Return [x, y] of the center of cell containing provided text 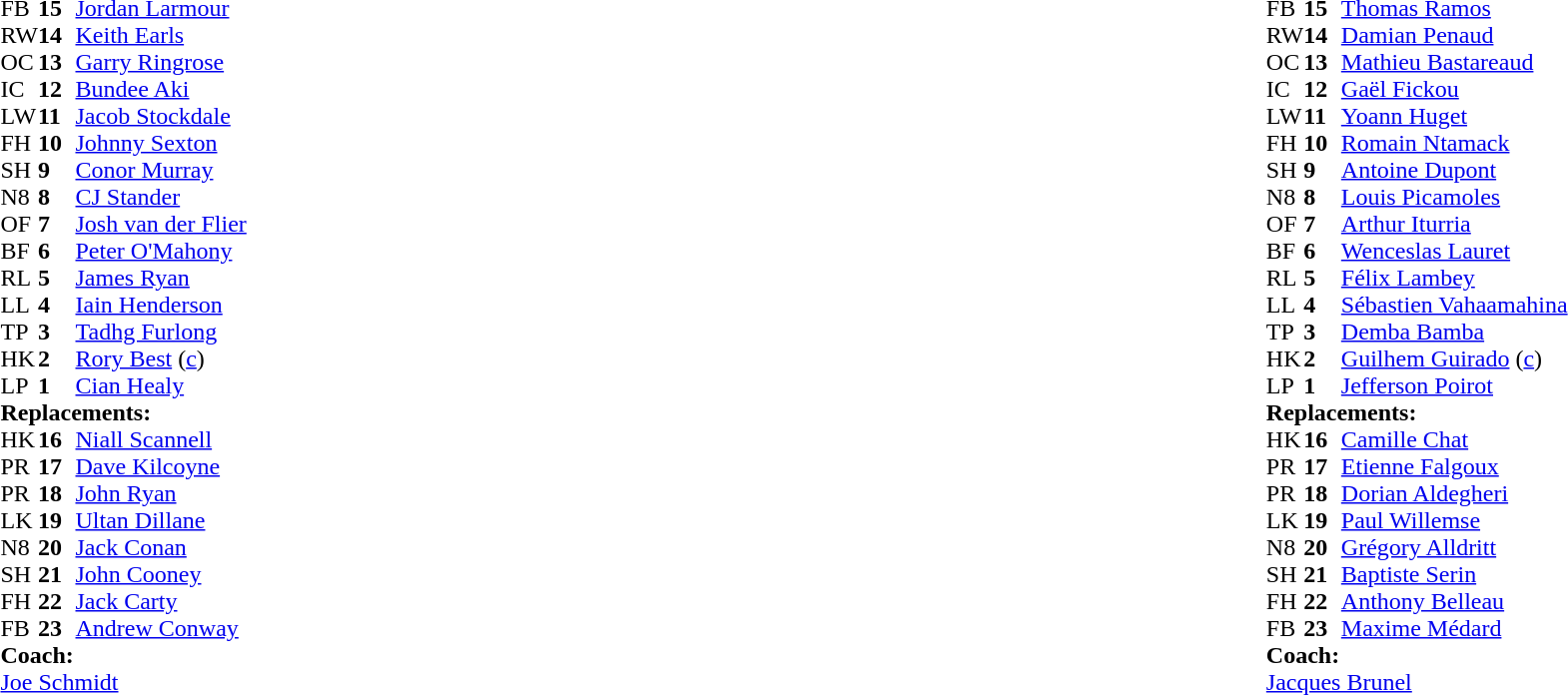
Romain Ntamack [1454, 144]
Etienne Falgoux [1454, 467]
Keith Earls [162, 36]
Jack Conan [162, 547]
Rory Best (c) [162, 359]
Dorian Aldegheri [1454, 493]
Ultan Dillane [162, 521]
Jacob Stockdale [162, 116]
Iain Henderson [162, 306]
Mathieu Bastareaud [1454, 62]
Wenceslas Lauret [1454, 252]
Félix Lambey [1454, 278]
Damian Penaud [1454, 36]
John Cooney [162, 575]
Sébastien Vahaamahina [1454, 306]
Grégory Alldritt [1454, 547]
Jefferson Poirot [1454, 385]
Conor Murray [162, 170]
Niall Scannell [162, 439]
Antoine Dupont [1454, 170]
Jack Carty [162, 601]
Peter O'Mahony [162, 252]
Tadhg Furlong [162, 332]
Demba Bamba [1454, 332]
Garry Ringrose [162, 62]
Dave Kilcoyne [162, 467]
Maxime Médard [1454, 629]
Gaël Fickou [1454, 90]
Paul Willemse [1454, 521]
Anthony Belleau [1454, 601]
CJ Stander [162, 198]
Bundee Aki [162, 90]
Cian Healy [162, 385]
John Ryan [162, 493]
Josh van der Flier [162, 224]
James Ryan [162, 278]
Louis Picamoles [1454, 198]
Camille Chat [1454, 439]
Baptiste Serin [1454, 575]
Guilhem Guirado (c) [1454, 359]
Johnny Sexton [162, 144]
Andrew Conway [162, 629]
Yoann Huget [1454, 116]
Arthur Iturria [1454, 224]
